Output the (X, Y) coordinate of the center of the cell containing the given text.  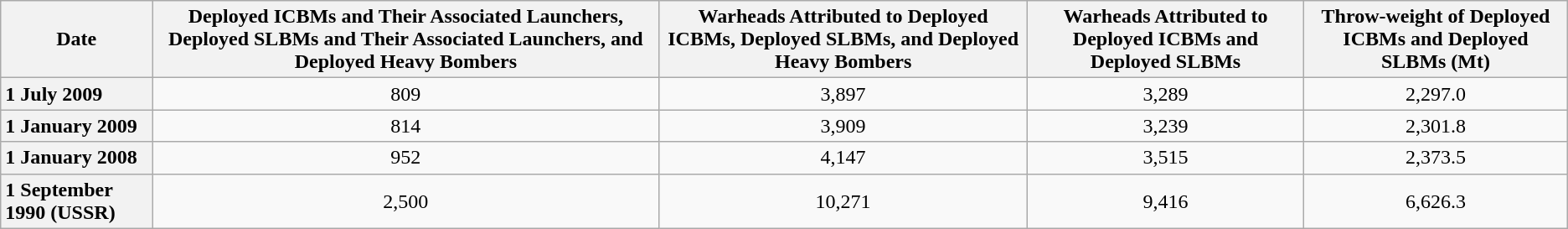
1 July 2009 (77, 94)
Deployed ICBMs and Their Associated Launchers, Deployed SLBMs and Their Associated Launchers, and Deployed Heavy Bombers (405, 39)
2,373.5 (1436, 158)
952 (405, 158)
6,626.3 (1436, 201)
3,289 (1166, 94)
814 (405, 126)
10,271 (843, 201)
3,909 (843, 126)
1 September 1990 (USSR) (77, 201)
1 January 2009 (77, 126)
1 January 2008 (77, 158)
3,239 (1166, 126)
2,301.8 (1436, 126)
2,500 (405, 201)
9,416 (1166, 201)
3,515 (1166, 158)
Warheads Attributed to Deployed ICBMs and Deployed SLBMs (1166, 39)
Date (77, 39)
4,147 (843, 158)
809 (405, 94)
Throw-weight of Deployed ICBMs and Deployed SLBMs (Mt) (1436, 39)
Warheads Attributed to Deployed ICBMs, Deployed SLBMs, and Deployed Heavy Bombers (843, 39)
2,297.0 (1436, 94)
3,897 (843, 94)
